From the cell containing the given text, extract its center point as (X, Y) coordinate. 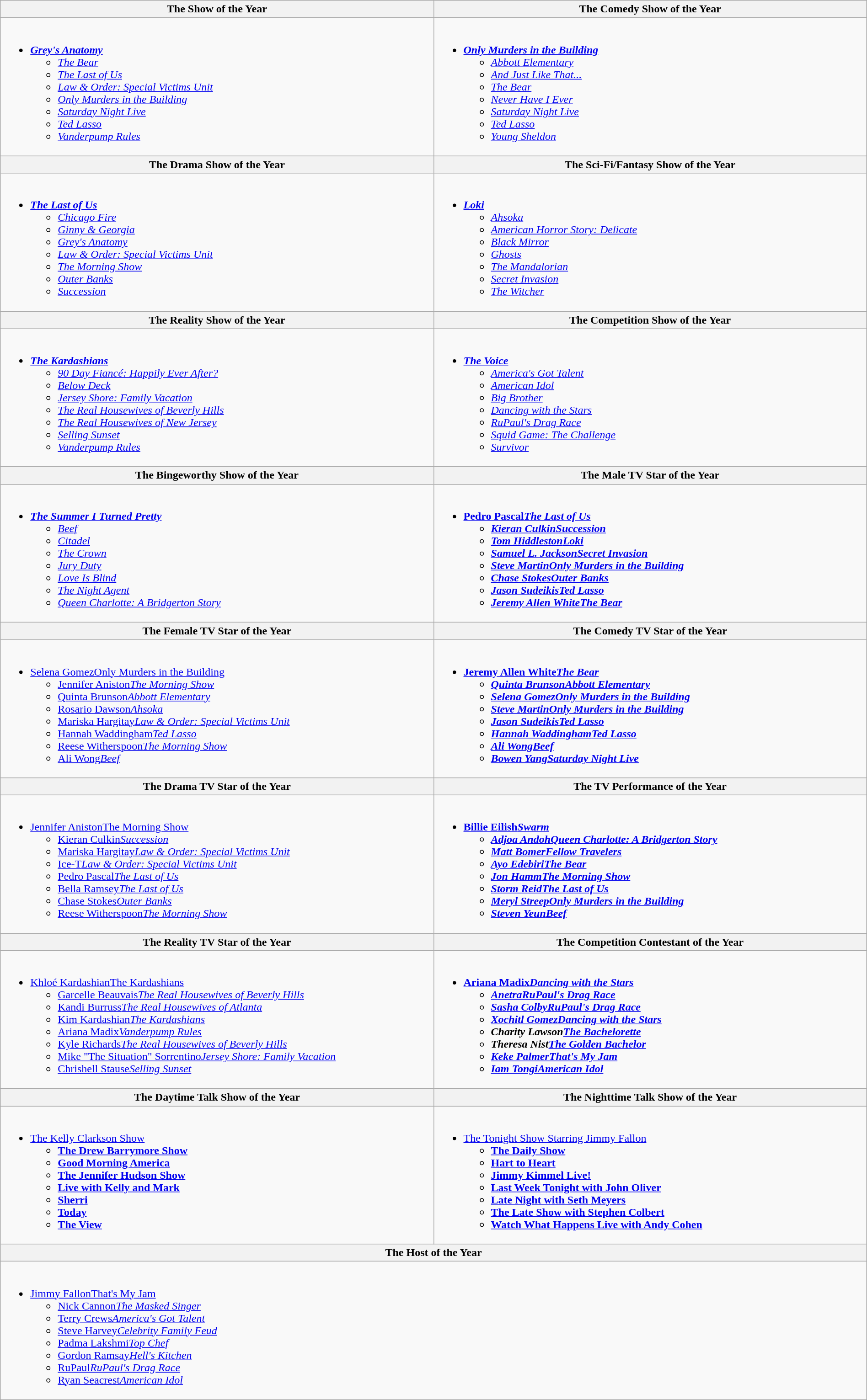
The Comedy TV Star of the Year (650, 631)
The Female TV Star of the Year (217, 631)
The Daytime Talk Show of the Year (217, 1097)
The Comedy Show of the Year (650, 9)
The Summer I Turned PrettyBeefCitadelThe CrownJury DutyLove Is BlindThe Night AgentQueen Charlotte: A Bridgerton Story (217, 553)
The VoiceAmerica's Got TalentAmerican IdolBig BrotherDancing with the StarsRuPaul's Drag RaceSquid Game: The ChallengeSurvivor (650, 398)
The Sci-Fi/Fantasy Show of the Year (650, 165)
The TV Performance of the Year (650, 786)
The Last of UsChicago FireGinny & GeorgiaGrey's AnatomyLaw & Order: Special Victims UnitThe Morning ShowOuter BanksSuccession (217, 242)
The Drama Show of the Year (217, 165)
Only Murders in the BuildingAbbott ElementaryAnd Just Like That...The BearNever Have I EverSaturday Night LiveTed LassoYoung Sheldon (650, 87)
The Drama TV Star of the Year (217, 786)
The Kelly Clarkson ShowThe Drew Barrymore ShowGood Morning AmericaThe Jennifer Hudson ShowLive with Kelly and MarkSherriTodayThe View (217, 1175)
The Reality Show of the Year (217, 320)
The Nighttime Talk Show of the Year (650, 1097)
LokiAhsokaAmerican Horror Story: DelicateBlack MirrorGhostsThe MandalorianSecret InvasionThe Witcher (650, 242)
The Bingeworthy Show of the Year (217, 475)
The Host of the Year (433, 1253)
Grey's AnatomyThe BearThe Last of UsLaw & Order: Special Victims UnitOnly Murders in the BuildingSaturday Night LiveTed LassoVanderpump Rules (217, 87)
The Show of the Year (217, 9)
The Reality TV Star of the Year (217, 942)
The Competition Contestant of the Year (650, 942)
The Competition Show of the Year (650, 320)
The Male TV Star of the Year (650, 475)
